Provide the [X, Y] coordinate of the cell's center where the given text is located.  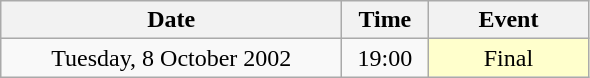
Event [508, 20]
Time [385, 20]
Date [172, 20]
Tuesday, 8 October 2002 [172, 58]
Final [508, 58]
19:00 [385, 58]
